Search for the cell housing the specified text and yield its [X, Y] center coordinate. 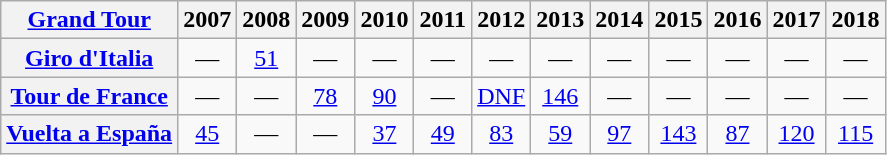
90 [384, 96]
78 [326, 96]
120 [796, 134]
83 [502, 134]
2007 [208, 20]
45 [208, 134]
49 [443, 134]
2014 [620, 20]
Vuelta a España [90, 134]
115 [856, 134]
2010 [384, 20]
2016 [738, 20]
51 [266, 58]
Giro d'Italia [90, 58]
2012 [502, 20]
87 [738, 134]
2018 [856, 20]
97 [620, 134]
2008 [266, 20]
2013 [560, 20]
143 [678, 134]
Tour de France [90, 96]
2017 [796, 20]
Grand Tour [90, 20]
146 [560, 96]
2009 [326, 20]
37 [384, 134]
2015 [678, 20]
2011 [443, 20]
DNF [502, 96]
59 [560, 134]
